Search for the cell housing the specified text and yield its (X, Y) center coordinate. 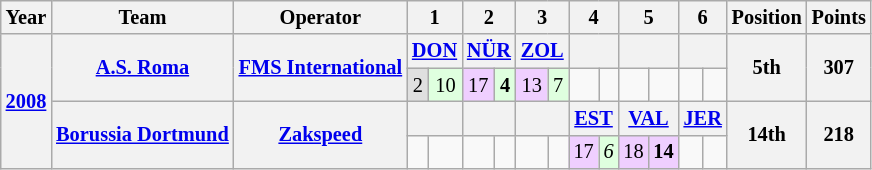
10 (446, 85)
EST (594, 118)
DON (434, 51)
5 (648, 17)
Points (839, 17)
Year (26, 17)
14 (664, 152)
2008 (26, 102)
13 (532, 85)
14th (767, 134)
VAL (648, 118)
Operator (320, 17)
A.S. Roma (142, 68)
3 (542, 17)
Position (767, 17)
7 (558, 85)
5th (767, 68)
ZOL (542, 51)
18 (633, 152)
FMS International (320, 68)
Zakspeed (320, 134)
218 (839, 134)
Team (142, 17)
1 (434, 17)
307 (839, 68)
NÜR (489, 51)
Borussia Dortmund (142, 134)
JER (703, 118)
